Identify which cell holds the provided text, then report its [x, y] central coordinate. 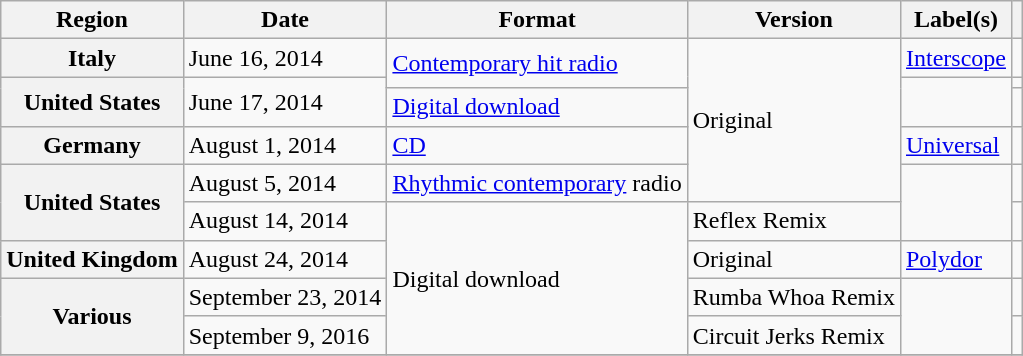
United Kingdom [92, 259]
Italy [92, 58]
Circuit Jerks Remix [794, 335]
Date [285, 20]
August 1, 2014 [285, 145]
August 5, 2014 [285, 183]
June 17, 2014 [285, 102]
Universal [956, 145]
Format [537, 20]
Germany [92, 145]
August 14, 2014 [285, 221]
Contemporary hit radio [537, 64]
August 24, 2014 [285, 259]
Rumba Whoa Remix [794, 297]
Polydor [956, 259]
September 9, 2016 [285, 335]
Various [92, 316]
Version [794, 20]
Reflex Remix [794, 221]
Rhythmic contemporary radio [537, 183]
Interscope [956, 58]
Region [92, 20]
CD [537, 145]
September 23, 2014 [285, 297]
Label(s) [956, 20]
June 16, 2014 [285, 58]
